Return (x, y) of the center of cell containing provided text 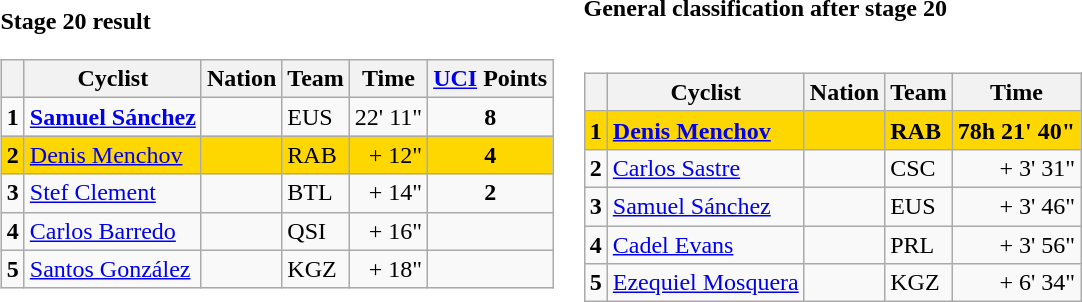
Carlos Barredo (112, 231)
+ 16" (388, 231)
8 (490, 117)
BTL (316, 193)
+ 6' 34" (1016, 283)
22' 11" (388, 117)
Santos González (112, 269)
CSC (919, 168)
+ 3' 46" (1016, 206)
+ 3' 31" (1016, 168)
Ezequiel Mosquera (706, 283)
QSI (316, 231)
Cadel Evans (706, 245)
+ 12" (388, 155)
+ 3' 56" (1016, 245)
Stef Clement (112, 193)
+ 18" (388, 269)
78h 21' 40" (1016, 130)
Carlos Sastre (706, 168)
+ 14" (388, 193)
PRL (919, 245)
UCI Points (490, 79)
